Return the (x, y) coordinate for the center point of the cell that contains the specified text.  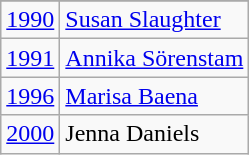
1990 (30, 20)
Jenna Daniels (154, 134)
1996 (30, 96)
1991 (30, 58)
Susan Slaughter (154, 20)
Annika Sörenstam (154, 58)
Marisa Baena (154, 96)
2000 (30, 134)
